Pinpoint the cell where the given text exists, returning its (X, Y) midpoint coordinate. 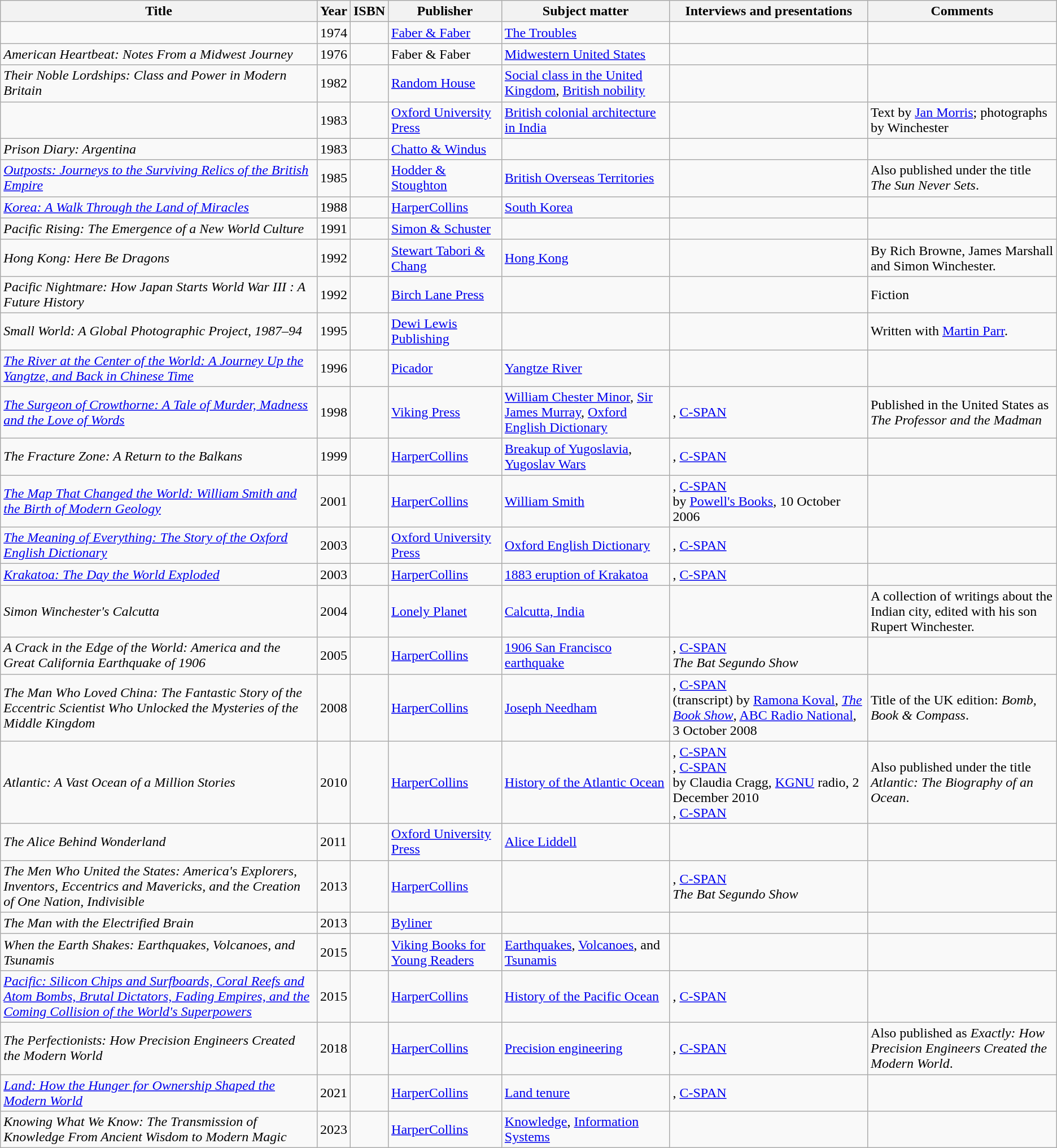
Land tenure (586, 1093)
Simon & Schuster (445, 229)
2023 (333, 1130)
Fiction (962, 295)
The Meaning of Everything: The Story of the Oxford English Dictionary (159, 545)
Hodder & Stoughton (445, 178)
Pacific Nightmare: How Japan Starts World War III : A Future History (159, 295)
, C-SPAN (transcript) by Ramona Koval, The Book Show, ABC Radio National, 3 October 2008 (768, 708)
2021 (333, 1093)
Random House (445, 84)
2005 (333, 656)
Lonely Planet (445, 611)
Yangtze River (586, 368)
Also published as Exactly: How Precision Engineers Created the Modern World. (962, 1048)
The Man Who Loved China: The Fantastic Story of the Eccentric Scientist Who Unlocked the Mysteries of the Middle Kingdom (159, 708)
British Overseas Territories (586, 178)
Year (333, 11)
Published in the United States as The Professor and the Madman (962, 413)
ISBN (369, 11)
Hong Kong (586, 257)
2011 (333, 842)
Pacific Rising: The Emergence of a New World Culture (159, 229)
Land: How the Hunger for Ownership Shaped the Modern World (159, 1093)
Subject matter (586, 11)
The Surgeon of Crowthorne: A Tale of Murder, Madness and the Love of Words (159, 413)
The Fracture Zone: A Return to the Balkans (159, 457)
2001 (333, 501)
The Alice Behind Wonderland (159, 842)
Korea: A Walk Through the Land of Miracles (159, 207)
Krakatoa: The Day the World Exploded (159, 575)
Written with Martin Parr. (962, 331)
Also published under the title The Sun Never Sets. (962, 178)
Alice Liddell (586, 842)
Outposts: Journeys to the Surviving Relics of the British Empire (159, 178)
1996 (333, 368)
Viking Books for Young Readers (445, 952)
, C-SPAN, C-SPAN by Claudia Cragg, KGNU radio, 2 December 2010, C-SPAN (768, 782)
South Korea (586, 207)
Simon Winchester's Calcutta (159, 611)
By Rich Browne, James Marshall and Simon Winchester. (962, 257)
1982 (333, 84)
Prison Diary: Argentina (159, 149)
Social class in the United Kingdom, British nobility (586, 84)
Also published under the title Atlantic: The Biography of an Ocean. (962, 782)
Title (159, 11)
1995 (333, 331)
Interviews and presentations (768, 11)
2008 (333, 708)
Publisher (445, 11)
Chatto & Windus (445, 149)
Viking Press (445, 413)
William Smith (586, 501)
Comments (962, 11)
William Chester Minor, Sir James Murray, Oxford English Dictionary (586, 413)
Breakup of Yugoslavia, Yugoslav Wars (586, 457)
1906 San Francisco earthquake (586, 656)
Atlantic: A Vast Ocean of a Million Stories (159, 782)
Stewart Tabori & Chang (445, 257)
Small World: A Global Photographic Project, 1987–94 (159, 331)
Knowledge, Information Systems (586, 1130)
History of the Atlantic Ocean (586, 782)
, C-SPAN by Powell's Books, 10 October 2006 (768, 501)
A Crack in the Edge of the World: America and the Great California Earthquake of 1906 (159, 656)
Title of the UK edition: Bomb, Book & Compass. (962, 708)
When the Earth Shakes: Earthquakes, Volcanoes, and Tsunamis (159, 952)
Text by Jan Morris; photographs by Winchester (962, 120)
Knowing What We Know: The Transmission of Knowledge From Ancient Wisdom to Modern Magic (159, 1130)
Oxford English Dictionary (586, 545)
1999 (333, 457)
2018 (333, 1048)
The Men Who United the States: America's Explorers, Inventors, Eccentrics and Mavericks, and the Creation of One Nation, Indivisible (159, 886)
The Man with the Electrified Brain (159, 923)
Picador (445, 368)
Birch Lane Press (445, 295)
2004 (333, 611)
Midwestern United States (586, 54)
Byliner (445, 923)
History of the Pacific Ocean (586, 996)
Calcutta, India (586, 611)
1988 (333, 207)
British colonial architecture in India (586, 120)
The River at the Center of the World: A Journey Up the Yangtze, and Back in Chinese Time (159, 368)
Dewi Lewis Publishing (445, 331)
Precision engineering (586, 1048)
Joseph Needham (586, 708)
1976 (333, 54)
American Heartbeat: Notes From a Midwest Journey (159, 54)
The Troubles (586, 33)
1998 (333, 413)
2010 (333, 782)
1974 (333, 33)
1883 eruption of Krakatoa (586, 575)
1991 (333, 229)
The Map That Changed the World: William Smith and the Birth of Modern Geology (159, 501)
The Perfectionists: How Precision Engineers Created the Modern World (159, 1048)
1985 (333, 178)
Their Noble Lordships: Class and Power in Modern Britain (159, 84)
Earthquakes, Volcanoes, and Tsunamis (586, 952)
A collection of writings about the Indian city, edited with his son Rupert Winchester. (962, 611)
Hong Kong: Here Be Dragons (159, 257)
